Output the [x, y] coordinate of the center of the cell containing the given text.  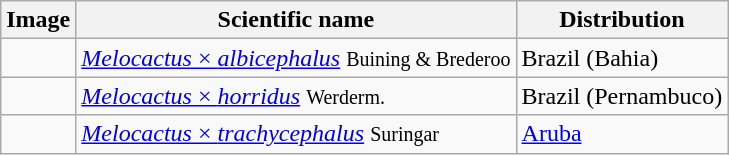
Scientific name [296, 20]
Image [38, 20]
Melocactus × albicephalus Buining & Brederoo [296, 58]
Aruba [622, 134]
Distribution [622, 20]
Melocactus × trachycephalus Suringar [296, 134]
Brazil (Bahia) [622, 58]
Brazil (Pernambuco) [622, 96]
Melocactus × horridus Werderm. [296, 96]
